Determine the (x, y) coordinate at the center of the cell enclosing the given text.  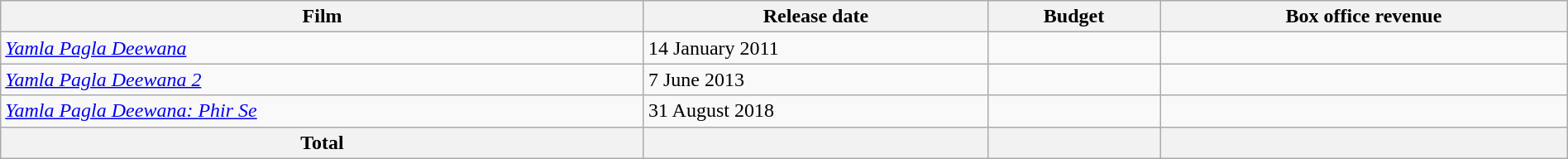
14 January 2011 (815, 48)
Yamla Pagla Deewana (323, 48)
Budget (1073, 17)
31 August 2018 (815, 111)
Yamla Pagla Deewana 2 (323, 79)
Total (323, 142)
Box office revenue (1365, 17)
Film (323, 17)
7 June 2013 (815, 79)
Release date (815, 17)
Yamla Pagla Deewana: Phir Se (323, 111)
